Provide the [X, Y] coordinate of the cell's center where the given text is located.  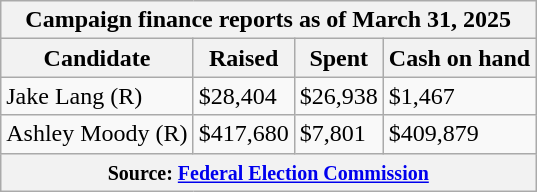
$28,404 [244, 96]
$409,879 [459, 134]
$26,938 [338, 96]
Raised [244, 58]
Source: Federal Election Commission [268, 172]
$7,801 [338, 134]
Campaign finance reports as of March 31, 2025 [268, 20]
Jake Lang (R) [97, 96]
$417,680 [244, 134]
Candidate [97, 58]
$1,467 [459, 96]
Cash on hand [459, 58]
Ashley Moody (R) [97, 134]
Spent [338, 58]
